For the text-containing cell, return its midpoint in [X, Y] coordinate format. 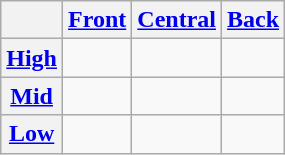
Mid [32, 96]
Back [254, 20]
Front [98, 20]
High [32, 58]
Central [177, 20]
Low [32, 134]
